Search for the cell housing the specified text and yield its [X, Y] center coordinate. 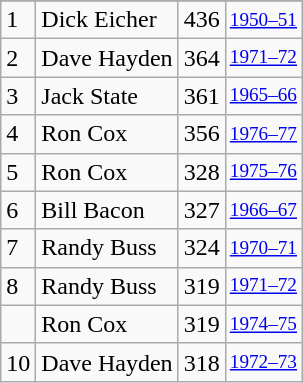
2 [18, 58]
Dick Eicher [107, 20]
324 [202, 248]
1966–67 [263, 210]
364 [202, 58]
10 [18, 362]
318 [202, 362]
Jack State [107, 96]
1965–66 [263, 96]
1976–77 [263, 134]
1975–76 [263, 172]
Bill Bacon [107, 210]
436 [202, 20]
5 [18, 172]
3 [18, 96]
1972–73 [263, 362]
327 [202, 210]
7 [18, 248]
8 [18, 286]
1974–75 [263, 324]
4 [18, 134]
328 [202, 172]
356 [202, 134]
1 [18, 20]
361 [202, 96]
1970–71 [263, 248]
6 [18, 210]
1950–51 [263, 20]
